Capture the cell that displays the provided text and extract its [x, y] central coordinate. 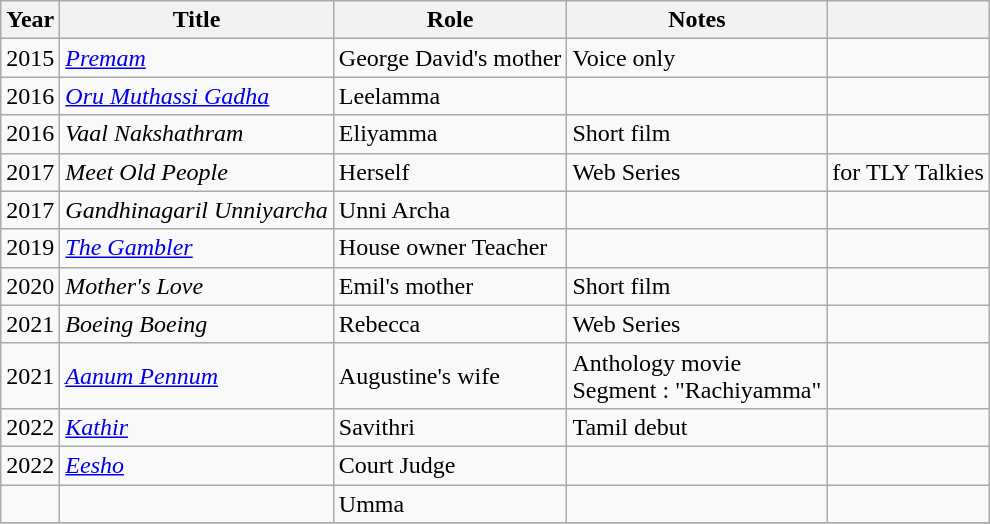
Emil's mother [450, 286]
2019 [30, 248]
Role [450, 20]
2015 [30, 58]
Boeing Boeing [196, 324]
Mother's Love [196, 286]
Augustine's wife [450, 376]
Gandhinagaril Unniyarcha [196, 210]
Eesho [196, 465]
Anthology movieSegment : "Rachiyamma" [697, 376]
2020 [30, 286]
Unni Archa [450, 210]
Leelamma [450, 96]
Aanum Pennum [196, 376]
Notes [697, 20]
House owner Teacher [450, 248]
Oru Muthassi Gadha [196, 96]
The Gambler [196, 248]
Rebecca [450, 324]
Year [30, 20]
for TLY Talkies [908, 172]
Meet Old People [196, 172]
Herself [450, 172]
Eliyamma [450, 134]
Court Judge [450, 465]
Vaal Nakshathram [196, 134]
Tamil debut [697, 427]
Premam [196, 58]
Savithri [450, 427]
Umma [450, 503]
Kathir [196, 427]
Title [196, 20]
George David's mother [450, 58]
Voice only [697, 58]
